Scan for the cell matching the given text and deliver its [X, Y] coordinate at center. 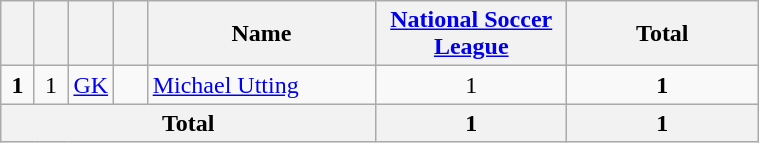
Michael Utting [262, 85]
GK [91, 85]
Name [262, 34]
National Soccer League [472, 34]
